Return (X, Y) of the center of cell containing provided text 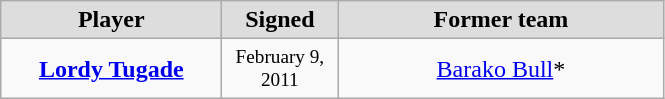
Former team (501, 20)
Barako Bull* (501, 69)
Signed (280, 20)
Lordy Tugade (112, 69)
February 9, 2011 (280, 69)
Player (112, 20)
